Search for the cell housing the specified text and yield its (x, y) center coordinate. 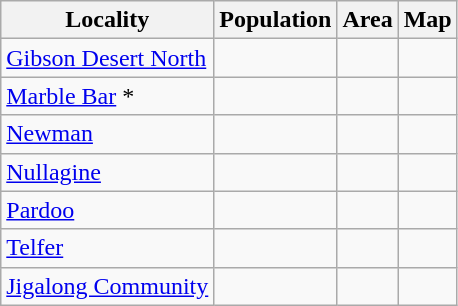
Telfer (108, 248)
Pardoo (108, 210)
Nullagine (108, 172)
Map (428, 20)
Gibson Desert North (108, 58)
Locality (108, 20)
Newman (108, 134)
Jigalong Community (108, 286)
Population (276, 20)
Area (368, 20)
Marble Bar * (108, 96)
